For the text-containing cell, return its midpoint in (x, y) coordinate format. 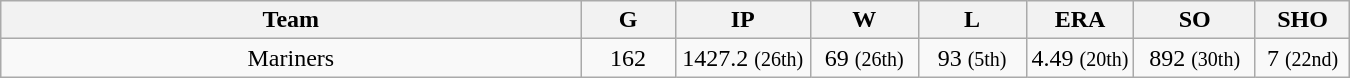
L (972, 20)
7 (22nd) (1302, 58)
W (864, 20)
SO (1194, 20)
93 (5th) (972, 58)
4.49 (20th) (1080, 58)
IP (742, 20)
892 (30th) (1194, 58)
Mariners (291, 58)
G (628, 20)
ERA (1080, 20)
SHO (1302, 20)
Team (291, 20)
162 (628, 58)
69 (26th) (864, 58)
1427.2 (26th) (742, 58)
